From the cell containing the given text, extract its center point as (x, y) coordinate. 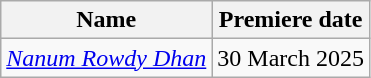
Nanum Rowdy Dhan (106, 58)
Name (106, 20)
Premiere date (291, 20)
30 March 2025 (291, 58)
